Identify which cell holds the provided text, then report its [X, Y] central coordinate. 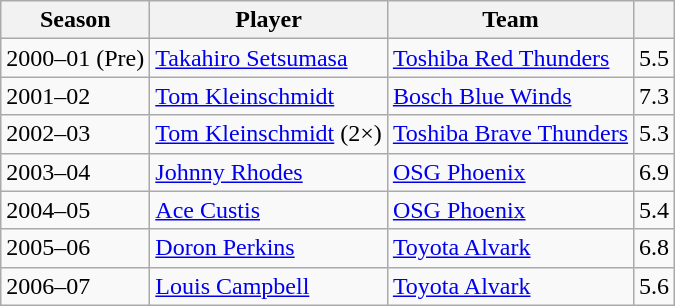
5.3 [654, 134]
6.9 [654, 172]
Takahiro Setsumasa [269, 58]
Ace Custis [269, 210]
7.3 [654, 96]
Tom Kleinschmidt [269, 96]
Johnny Rhodes [269, 172]
Team [510, 20]
Toshiba Brave Thunders [510, 134]
5.5 [654, 58]
Louis Campbell [269, 286]
Season [76, 20]
2004–05 [76, 210]
Bosch Blue Winds [510, 96]
2006–07 [76, 286]
Toshiba Red Thunders [510, 58]
2005–06 [76, 248]
Tom Kleinschmidt (2×) [269, 134]
Doron Perkins [269, 248]
2000–01 (Pre) [76, 58]
5.6 [654, 286]
2003–04 [76, 172]
2002–03 [76, 134]
6.8 [654, 248]
5.4 [654, 210]
Player [269, 20]
2001–02 [76, 96]
